Capture the cell that displays the provided text and extract its (X, Y) central coordinate. 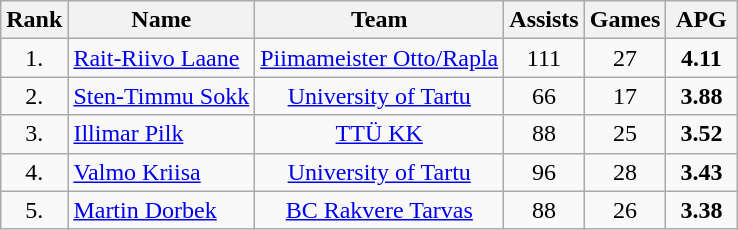
Rank (34, 20)
Valmo Kriisa (162, 172)
Martin Dorbek (162, 210)
28 (625, 172)
2. (34, 96)
Assists (544, 20)
25 (625, 134)
17 (625, 96)
3.52 (702, 134)
Games (625, 20)
3.88 (702, 96)
1. (34, 58)
Piimameister Otto/Rapla (380, 58)
5. (34, 210)
BC Rakvere Tarvas (380, 210)
3. (34, 134)
3.38 (702, 210)
111 (544, 58)
66 (544, 96)
26 (625, 210)
APG (702, 20)
27 (625, 58)
96 (544, 172)
Name (162, 20)
Rait-Riivo Laane (162, 58)
4. (34, 172)
Team (380, 20)
4.11 (702, 58)
TTÜ KK (380, 134)
Sten-Timmu Sokk (162, 96)
3.43 (702, 172)
Illimar Pilk (162, 134)
